Find where the given text appears and provide that cell's center as [x, y] coordinate. 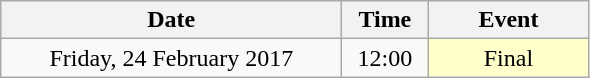
Final [508, 58]
Friday, 24 February 2017 [172, 58]
Event [508, 20]
Time [385, 20]
Date [172, 20]
12:00 [385, 58]
